Return (X, Y) of the center of cell containing provided text 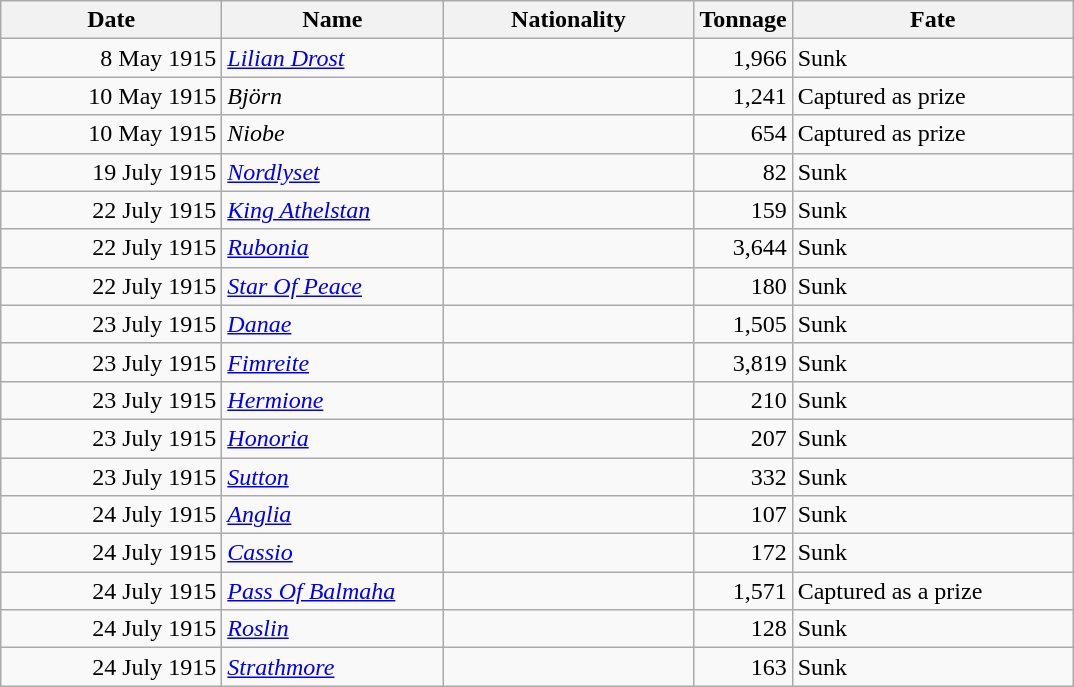
King Athelstan (332, 210)
Fimreite (332, 362)
1,505 (743, 324)
163 (743, 667)
Björn (332, 96)
210 (743, 400)
82 (743, 172)
Date (112, 20)
Pass Of Balmaha (332, 591)
180 (743, 286)
Honoria (332, 438)
8 May 1915 (112, 58)
Hermione (332, 400)
Rubonia (332, 248)
Niobe (332, 134)
159 (743, 210)
128 (743, 629)
1,966 (743, 58)
Lilian Drost (332, 58)
Star Of Peace (332, 286)
19 July 1915 (112, 172)
Cassio (332, 553)
Captured as a prize (932, 591)
172 (743, 553)
3,644 (743, 248)
332 (743, 477)
Nordlyset (332, 172)
Strathmore (332, 667)
107 (743, 515)
Roslin (332, 629)
654 (743, 134)
Tonnage (743, 20)
Name (332, 20)
Fate (932, 20)
Nationality (568, 20)
Danae (332, 324)
Anglia (332, 515)
1,241 (743, 96)
Sutton (332, 477)
3,819 (743, 362)
1,571 (743, 591)
207 (743, 438)
